Find where the given text appears and provide that cell's center as [x, y] coordinate. 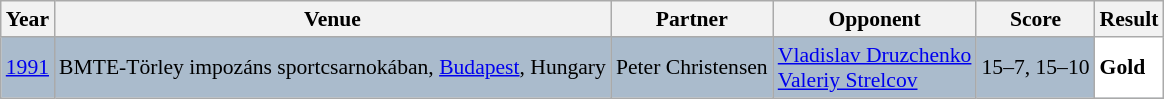
Venue [332, 19]
Year [28, 19]
BMTE-Törley impozáns sportcsarnokában, Budapest, Hungary [332, 68]
Score [1035, 19]
Opponent [875, 19]
Gold [1130, 68]
Partner [692, 19]
Result [1130, 19]
Peter Christensen [692, 68]
Vladislav Druzchenko Valeriy Strelcov [875, 68]
15–7, 15–10 [1035, 68]
1991 [28, 68]
